For the text-containing cell, return its midpoint in (X, Y) coordinate format. 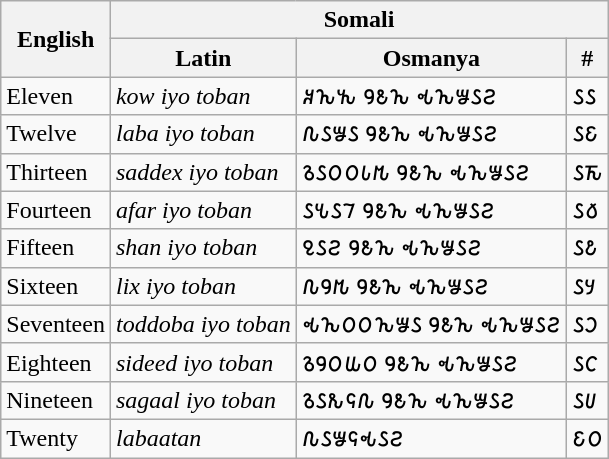
𐒡𐒤 (588, 210)
𐒈𐒖𐒆𐒆𐒗𐒄 𐒘𐒕𐒙 𐒂𐒙𐒁𐒖𐒒 (432, 172)
sideed iyo toban (203, 362)
Nineteen (56, 400)
laba iyo toban (203, 134)
𐒡𐒩 (588, 400)
𐒖𐒍𐒖𐒇 𐒘𐒕𐒙 𐒂𐒙𐒁𐒖𐒒 (432, 210)
labaatan (203, 438)
𐒡𐒥 (588, 248)
Eleven (56, 96)
sagaal iyo toban (203, 400)
Thirteen (56, 172)
𐒐𐒘𐒄 𐒘𐒕𐒙 𐒂𐒙𐒁𐒖𐒒 (432, 286)
Sixteen (56, 286)
𐒈𐒖𐒌𐒛𐒐 𐒘𐒕𐒙 𐒂𐒙𐒁𐒖𐒒 (432, 400)
English (56, 39)
afar iyo toban (203, 210)
𐒡𐒧 (588, 324)
𐒈𐒘𐒆𐒜𐒆 𐒘𐒕𐒙 𐒂𐒙𐒁𐒖𐒒 (432, 362)
𐒡𐒣 (588, 172)
Seventeen (56, 324)
Eighteen (56, 362)
𐒂𐒙𐒆𐒆𐒙𐒁𐒖 𐒘𐒕𐒙 𐒂𐒙𐒁𐒖𐒒 (432, 324)
𐒡𐒦 (588, 286)
𐒉𐒖𐒒 𐒘𐒕𐒙 𐒂𐒙𐒁𐒖𐒒 (432, 248)
𐒡𐒢 (588, 134)
Fifteen (56, 248)
kow iyo toban (203, 96)
Twenty (56, 438)
Osmanya (432, 58)
saddex iyo toban (203, 172)
𐒡𐒡 (588, 96)
lix iyo toban (203, 286)
Somali (358, 20)
𐒐𐒖𐒁𐒛𐒂𐒖𐒒 (432, 438)
toddoba iyo toban (203, 324)
shan iyo toban (203, 248)
𐒡𐒨 (588, 362)
𐒐𐒖𐒁𐒖 𐒘𐒕𐒙 𐒂𐒙𐒁𐒖𐒒 (432, 134)
𐒢𐒠 (588, 438)
# (588, 58)
Twelve (56, 134)
Fourteen (56, 210)
𐒏𐒙𐒓 𐒘𐒕𐒙 𐒂𐒙𐒁𐒖𐒒 (432, 96)
Latin (203, 58)
